Identify which cell holds the provided text, then report its (X, Y) central coordinate. 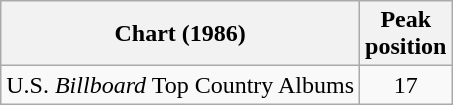
Chart (1986) (180, 34)
17 (406, 85)
Peakposition (406, 34)
U.S. Billboard Top Country Albums (180, 85)
